From the cell containing the given text, extract its center point as (x, y) coordinate. 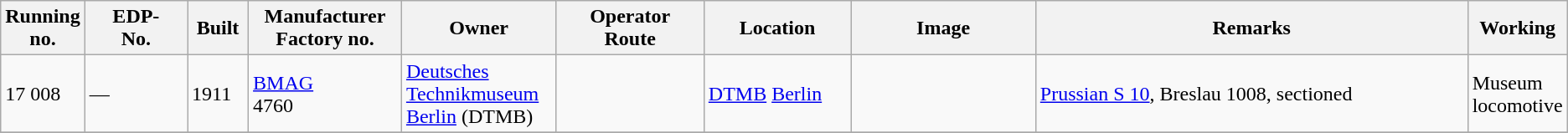
Museum locomotive (1518, 94)
Location (777, 28)
DTMB Berlin (777, 94)
— (136, 94)
Prussian S 10, Breslau 1008, sectioned (1251, 94)
Deutsches Technikmuseum Berlin (DTMB) (479, 94)
BMAG4760 (325, 94)
Owner (479, 28)
1911 (218, 94)
EDP-No. (136, 28)
17 008 (43, 94)
Image (943, 28)
OperatorRoute (630, 28)
Built (218, 28)
ManufacturerFactory no. (325, 28)
Working (1518, 28)
Runningno. (43, 28)
Remarks (1251, 28)
